For the text-containing cell, return its midpoint in [x, y] coordinate format. 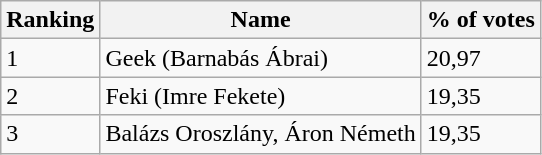
Geek (Barnabás Ábrai) [260, 58]
20,97 [480, 58]
2 [50, 96]
Name [260, 20]
Ranking [50, 20]
Balázs Oroszlány, Áron Németh [260, 134]
% of votes [480, 20]
Feki (Imre Fekete) [260, 96]
3 [50, 134]
1 [50, 58]
